Identify which cell holds the provided text, then report its (x, y) central coordinate. 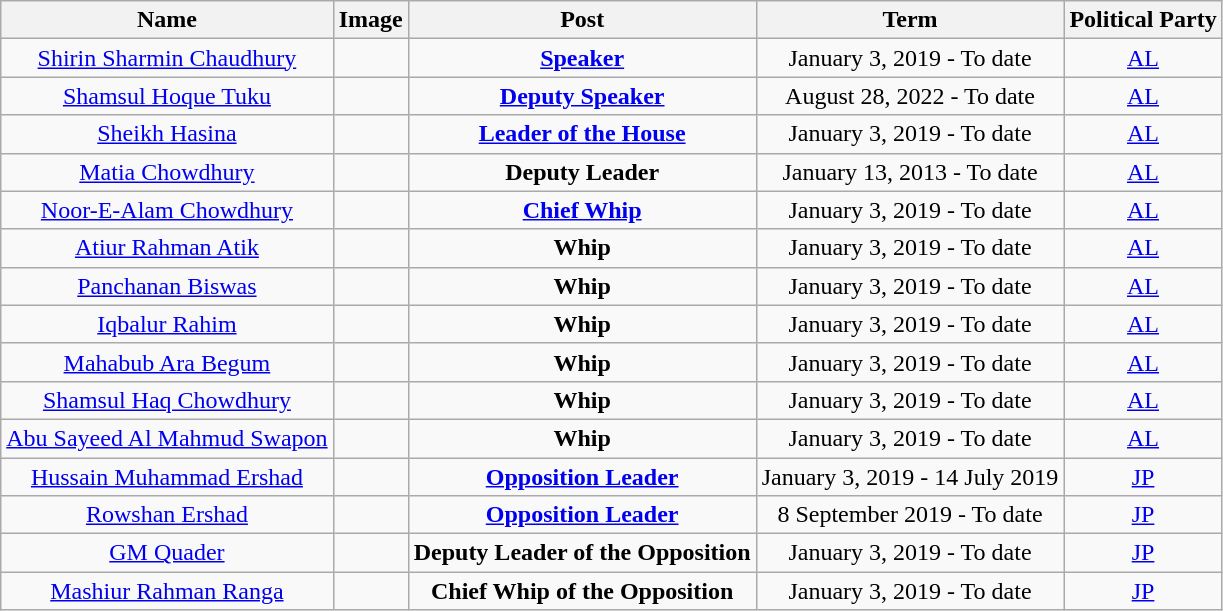
Deputy Leader (582, 172)
Political Party (1143, 20)
Mahabub Ara Begum (167, 362)
Speaker (582, 58)
Chief Whip (582, 210)
January 3, 2019 - 14 July 2019 (910, 477)
Atiur Rahman Atik (167, 248)
Term (910, 20)
January 13, 2013 - To date (910, 172)
Leader of the House (582, 134)
Image (370, 20)
Name (167, 20)
8 September 2019 - To date (910, 515)
Chief Whip of the Opposition (582, 591)
Post (582, 20)
Mashiur Rahman Ranga (167, 591)
Panchanan Biswas (167, 286)
Hussain Muhammad Ershad (167, 477)
Shamsul Hoque Tuku (167, 96)
Abu Sayeed Al Mahmud Swapon (167, 438)
Deputy Speaker (582, 96)
Sheikh Hasina (167, 134)
Deputy Leader of the Opposition (582, 553)
Noor-E-Alam Chowdhury (167, 210)
Matia Chowdhury (167, 172)
August 28, 2022 - To date (910, 96)
Shirin Sharmin Chaudhury (167, 58)
Iqbalur Rahim (167, 324)
Rowshan Ershad (167, 515)
Shamsul Haq Chowdhury (167, 400)
GM Quader (167, 553)
